Detect which cell encompasses the target text, then output its [X, Y] center coordinate. 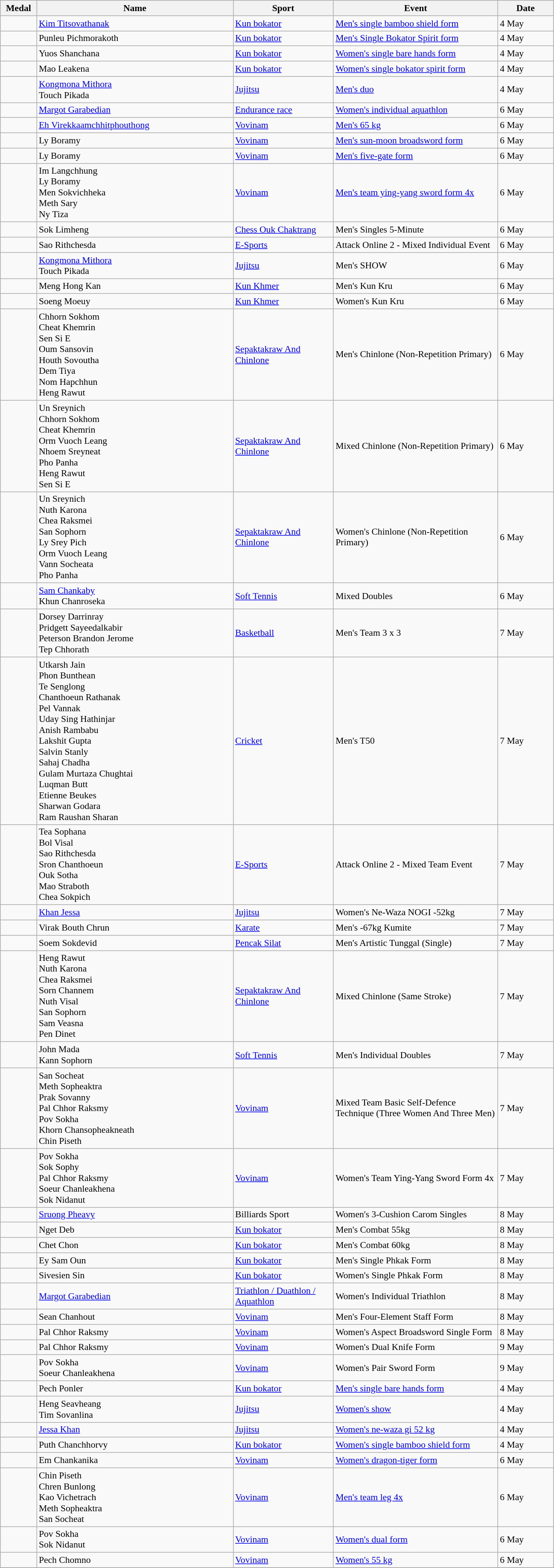
San Socheat Meth Sopheaktra Prak Sovanny Pal Chhor Raksmy Pov Sokha Khorn Chansopheakneath Chin Piseth [135, 1108]
Men's team ying-yang sword form 4x [416, 193]
Soeng Moeuy [135, 302]
Chess Ouk Chaktrang [283, 230]
Men's Individual Doubles [416, 1055]
Dorsey Darrinray Pridgett Sayeedalkabir Peterson Brandon Jerome Tep Chhorath [135, 633]
Women's single bamboo shield form [416, 1445]
Men's Combat 55kg [416, 1230]
Eh Virekkaamchhitphouthong [135, 125]
Heng Seavheang Tim Sovanlina [135, 1409]
Ey Sam Oun [135, 1260]
Chet Chon [135, 1245]
Women's dual form [416, 1539]
Kongmona MithoraTouch Pikada [135, 265]
Women's 3-Cushion Carom Singles [416, 1215]
Women's show [416, 1409]
Khan Jessa [135, 913]
Punleu Pichmorakoth [135, 38]
Pov Sokha Sok Nidanut [135, 1539]
Sivesien Sin [135, 1276]
Women's Aspect Broadsword Single Form [416, 1332]
Women's Pair Sword Form [416, 1368]
Im Langchhung Ly Boramy Men Sokvichheka Meth Sary Ny Tiza [135, 193]
Sruong Pheavy [135, 1215]
Kim Titsovathanak [135, 23]
Mixed Chinlone (Non-Repetition Primary) [416, 446]
Men's Artistic Tunggal (Single) [416, 943]
Women's 55 kg [416, 1560]
Men's single bare hands form [416, 1389]
Men's Chinlone (Non-Repetition Primary) [416, 355]
Triathlon / Duathlon / Aquathlon [283, 1296]
Women's dragon-tiger form [416, 1460]
Women's Kun Kru [416, 302]
Attack Online 2 - Mixed Team Event [416, 864]
Women's Single Phkak Form [416, 1276]
Pech Chomno [135, 1560]
Sport [283, 8]
Pov Sokha Sok Sophy Pal Chhor Raksmy Soeur Chanleakhena Sok Nidanut [135, 1178]
Puth Chanchhorvy [135, 1445]
Meng Hong Kan [135, 286]
Men's 65 kg [416, 125]
Men's T50 [416, 741]
Men's team leg 4x [416, 1497]
Nget Deb [135, 1230]
Men's -67kg Kumite [416, 928]
Men's SHOW [416, 265]
Endurance race [283, 110]
Jessa Khan [135, 1430]
Kongmona Mithora Touch Pikada [135, 90]
Pencak Silat [283, 943]
Yuos Shanchana [135, 54]
Mixed Doubles [416, 596]
Men's five-gate form [416, 156]
Women's single bokator spirit form [416, 69]
Chin Piseth Chren Bunlong Kao Vichetrach Meth Sopheaktra San Socheat [135, 1497]
Men's single bamboo shield form [416, 23]
Men's duo [416, 90]
Billiards Sport [283, 1215]
Women's single bare hands form [416, 54]
Sam Chankaby Khun Chanroseka [135, 596]
Mixed Team Basic Self-Defence Technique (Three Women And Three Men) [416, 1108]
Medal [19, 8]
Event [416, 8]
Pech Ponler [135, 1389]
Women's ne-waza gi 52 kg [416, 1430]
Sao Rithchesda [135, 245]
Men's Combat 60kg [416, 1245]
Un Sreynich Nuth Karona Chea Raksmei San Sophorn Ly Srey Pich Orm Vuoch Leang Vann Socheata Pho Panha [135, 537]
Un Sreynich Chhorn Sokhom Cheat Khemrin Orm Vuoch Leang Nhoem Sreyneat Pho Panha Heng Rawut Sen Si E [135, 446]
Men's Single Phkak Form [416, 1260]
Karate [283, 928]
Soem Sokdevid [135, 943]
Men's Four-Element Staff Form [416, 1317]
Sok Limheng [135, 230]
Cricket [283, 741]
Men's Kun Kru [416, 286]
Basketball [283, 633]
Date [525, 8]
Men's Team 3 x 3 [416, 633]
Pov Sokha Soeur Chanleakhena [135, 1368]
Sean Chanhout [135, 1317]
Name [135, 8]
Heng Rawut Nuth Karona Chea Raksmei Sorn Channem Nuth Visal San Sophorn Sam Veasna Pen Dinet [135, 996]
Mao Leakena [135, 69]
Women's individual aquathlon [416, 110]
Women's Dual Knife Form [416, 1347]
Women's Chinlone (Non-Repetition Primary) [416, 537]
John Mada Kann Sophorn [135, 1055]
Mixed Chinlone (Same Stroke) [416, 996]
Women's Ne-Waza NOGI -52kg [416, 913]
Chhorn Sokhom Cheat Khemrin Sen Si E Oum Sansovin Houth Sovoutha Dem Tiya Nom Hapchhun Heng Rawut [135, 355]
Attack Online 2 - Mixed Individual Event [416, 245]
Women's Team Ying-Yang Sword Form 4x [416, 1178]
Men's Singles 5-Minute [416, 230]
Tea Sophana Bol Visal Sao Rithchesda Sron Chanthoeun Ouk Sotha Mao Straboth Chea Sokpich [135, 864]
Men's Single Bokator Spirit form [416, 38]
Em Chankanika [135, 1460]
Women's Individual Triathlon [416, 1296]
Men's sun-moon broadsword form [416, 141]
Virak Bouth Chrun [135, 928]
